Find where the given text appears and provide that cell's center as (x, y) coordinate. 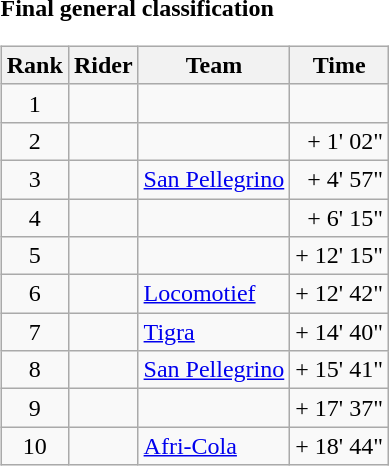
+ 15' 41" (340, 370)
Time (340, 65)
2 (34, 141)
5 (34, 256)
+ 18' 44" (340, 446)
+ 17' 37" (340, 408)
3 (34, 179)
Rider (103, 65)
10 (34, 446)
+ 4' 57" (340, 179)
+ 1' 02" (340, 141)
Locomotief (214, 294)
Team (214, 65)
+ 12' 42" (340, 294)
+ 12' 15" (340, 256)
8 (34, 370)
Rank (34, 65)
1 (34, 103)
+ 6' 15" (340, 217)
Afri-Cola (214, 446)
9 (34, 408)
+ 14' 40" (340, 332)
7 (34, 332)
4 (34, 217)
Tigra (214, 332)
6 (34, 294)
